From the cell containing the given text, extract its center point as [x, y] coordinate. 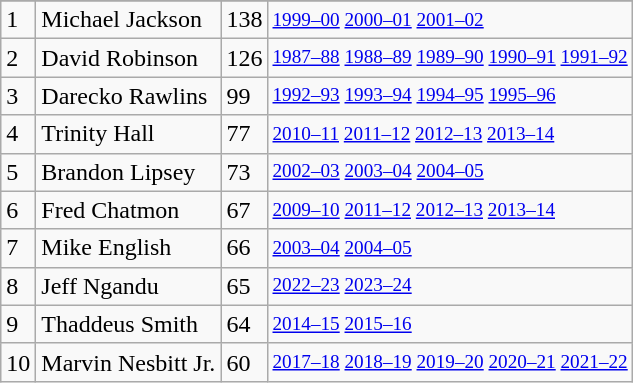
Mike English [128, 248]
7 [18, 248]
Thaddeus Smith [128, 324]
5 [18, 172]
1999–00 2000–01 2001–02 [450, 20]
2022–23 2023–24 [450, 286]
1992–93 1993–94 1994–95 1995–96 [450, 96]
2017–18 2018–19 2019–20 2020–21 2021–22 [450, 362]
Fred Chatmon [128, 210]
6 [18, 210]
Jeff Ngandu [128, 286]
David Robinson [128, 58]
4 [18, 134]
1 [18, 20]
2010–11 2011–12 2012–13 2013–14 [450, 134]
126 [244, 58]
3 [18, 96]
1987–88 1988–89 1989–90 1990–91 1991–92 [450, 58]
66 [244, 248]
2009–10 2011–12 2012–13 2013–14 [450, 210]
65 [244, 286]
73 [244, 172]
Michael Jackson [128, 20]
2014–15 2015–16 [450, 324]
8 [18, 286]
2003–04 2004–05 [450, 248]
2002–03 2003–04 2004–05 [450, 172]
2 [18, 58]
138 [244, 20]
Trinity Hall [128, 134]
9 [18, 324]
77 [244, 134]
67 [244, 210]
60 [244, 362]
10 [18, 362]
Darecko Rawlins [128, 96]
64 [244, 324]
99 [244, 96]
Marvin Nesbitt Jr. [128, 362]
Brandon Lipsey [128, 172]
